Find where the given text appears and provide that cell's center as [x, y] coordinate. 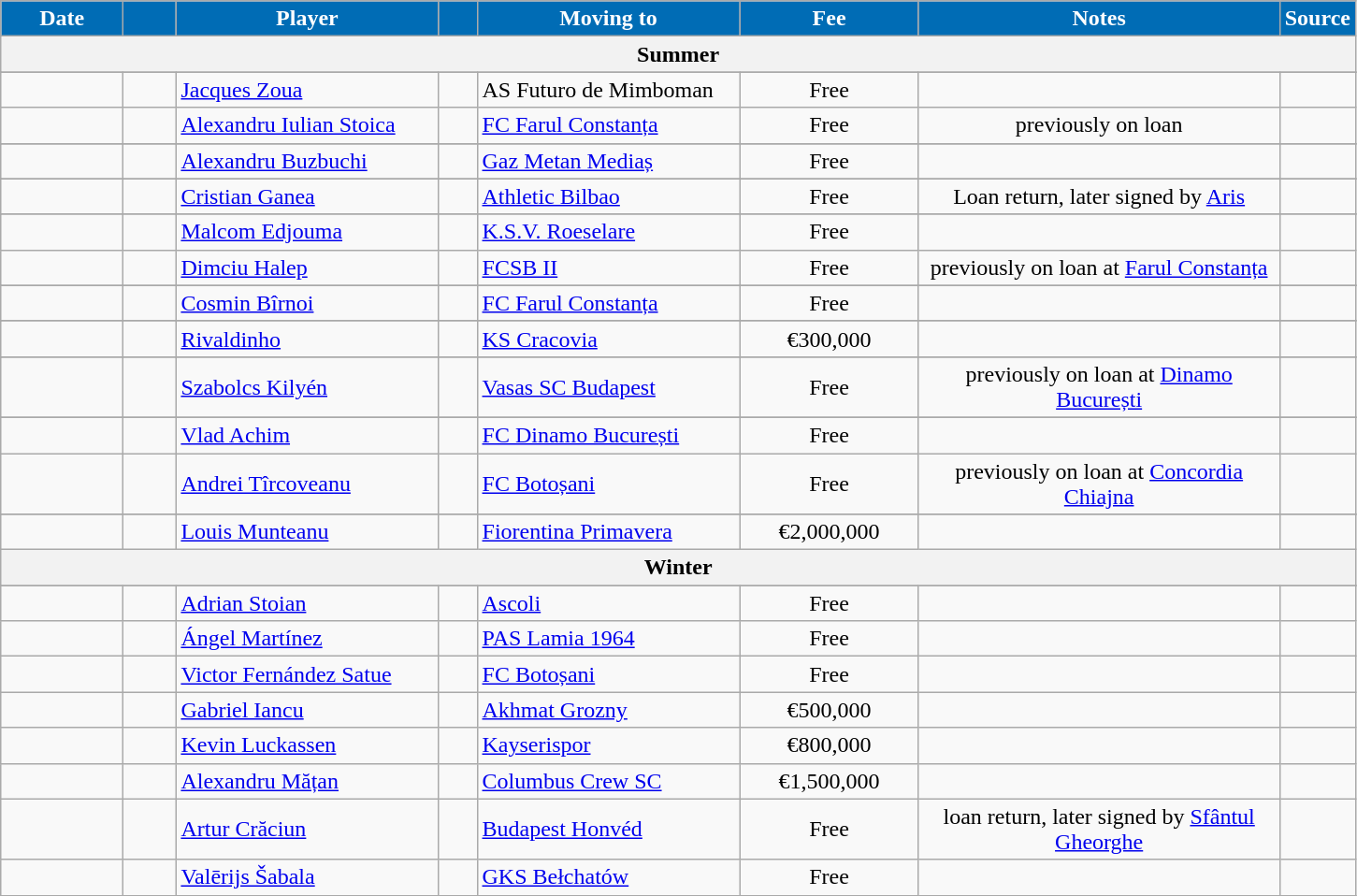
Columbus Crew SC [608, 781]
Cosmin Bîrnoi [307, 303]
Andrei Tîrcoveanu [307, 483]
previously on loan at Concordia Chiajna [1099, 483]
Notes [1099, 19]
Loan return, later signed by Aris [1099, 196]
Fee [829, 19]
Akhmat Grozny [608, 710]
Summer [679, 54]
Moving to [608, 19]
Adrian Stoian [307, 603]
Date [62, 19]
Valērijs Šabala [307, 877]
FCSB II [608, 267]
Rivaldinho [307, 339]
Fiorentina Primavera [608, 532]
Kayserispor [608, 745]
Ángel Martínez [307, 639]
Winter [679, 568]
€500,000 [829, 710]
PAS Lamia 1964 [608, 639]
Source [1317, 19]
Louis Munteanu [307, 532]
Victor Fernández Satue [307, 674]
FC Dinamo București [608, 435]
€800,000 [829, 745]
Vasas SC Budapest [608, 387]
€1,500,000 [829, 781]
Artur Crăciun [307, 829]
Kevin Luckassen [307, 745]
Jacques Zoua [307, 90]
Alexandru Mățan [307, 781]
Ascoli [608, 603]
previously on loan at Farul Constanța [1099, 267]
€2,000,000 [829, 532]
Budapest Honvéd [608, 829]
Gabriel Iancu [307, 710]
GKS Bełchatów [608, 877]
loan return, later signed by Sfântul Gheorghe [1099, 829]
K.S.V. Roeselare [608, 232]
previously on loan at Dinamo București [1099, 387]
AS Futuro de Mimboman [608, 90]
Gaz Metan Mediaș [608, 161]
Alexandru Iulian Stoica [307, 125]
Szabolcs Kilyén [307, 387]
Alexandru Buzbuchi [307, 161]
Dimciu Halep [307, 267]
Malcom Edjouma [307, 232]
Cristian Ganea [307, 196]
Vlad Achim [307, 435]
previously on loan [1099, 125]
Player [307, 19]
Athletic Bilbao [608, 196]
KS Cracovia [608, 339]
€300,000 [829, 339]
